Provide the (x, y) coordinate of the cell's center where the given text is located.  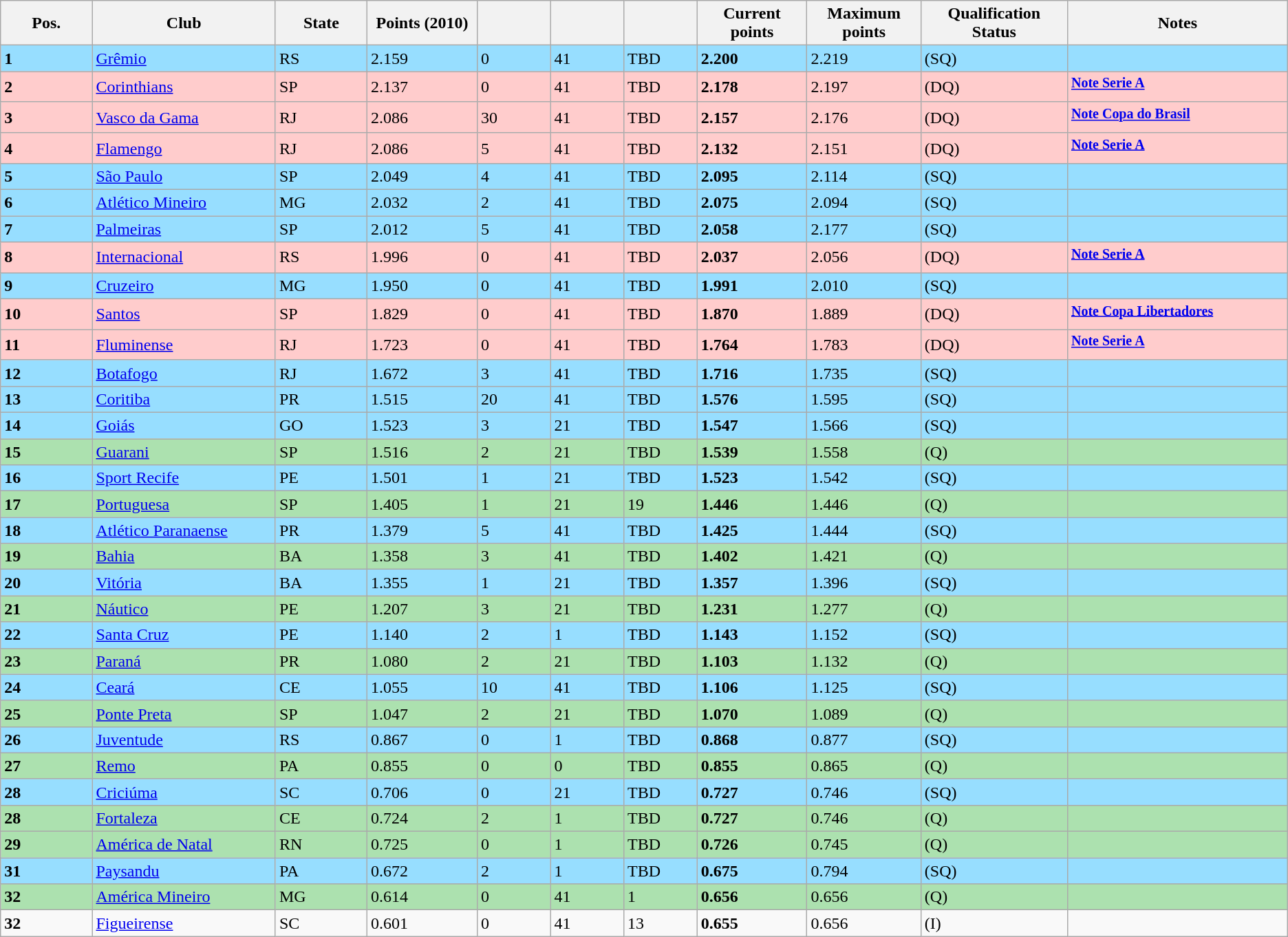
30 (513, 117)
1.991 (752, 286)
Note Copa do Brasil (1177, 117)
6 (47, 203)
Internacional (184, 257)
State (321, 23)
2.114 (864, 177)
1.716 (752, 373)
1.566 (864, 426)
1.396 (864, 583)
1.402 (752, 557)
1.231 (752, 609)
29 (47, 845)
25 (47, 713)
2.197 (864, 87)
2.032 (422, 203)
1.047 (422, 713)
1.996 (422, 257)
1.783 (864, 345)
1.425 (752, 530)
14 (47, 426)
RN (321, 845)
1.125 (864, 687)
0.601 (422, 923)
2.058 (752, 229)
Náutico (184, 609)
2.151 (864, 149)
1.829 (422, 314)
0.867 (422, 740)
Vitória (184, 583)
1.542 (864, 478)
GO (321, 426)
1.143 (752, 635)
Note Copa Libertadores (1177, 314)
Pos. (47, 23)
1.357 (752, 583)
2.137 (422, 87)
Santa Cruz (184, 635)
Fortaleza (184, 819)
0.614 (422, 897)
23 (47, 661)
Sport Recife (184, 478)
0.865 (864, 766)
2.157 (752, 117)
Bahia (184, 557)
22 (47, 635)
1.516 (422, 452)
0.877 (864, 740)
1.132 (864, 661)
1.515 (422, 400)
1.055 (422, 687)
Santos (184, 314)
Paraná (184, 661)
Maximum points (864, 23)
1.080 (422, 661)
9 (47, 286)
0.794 (864, 871)
1.277 (864, 609)
1.539 (752, 452)
0.675 (752, 871)
Notes (1177, 23)
1.950 (422, 286)
0.725 (422, 845)
1.379 (422, 530)
2.159 (422, 58)
Grêmio (184, 58)
1.576 (752, 400)
Fluminense (184, 345)
15 (47, 452)
1.672 (422, 373)
2.177 (864, 229)
Portuguesa (184, 504)
2.094 (864, 203)
1.558 (864, 452)
Ponte Preta (184, 713)
Flamengo (184, 149)
1.723 (422, 345)
17 (47, 504)
1.444 (864, 530)
Atlético Mineiro (184, 203)
1.140 (422, 635)
1.547 (752, 426)
Paysandu (184, 871)
1.405 (422, 504)
1.870 (752, 314)
26 (47, 740)
1.103 (752, 661)
Guarani (184, 452)
8 (47, 257)
0.868 (752, 740)
América de Natal (184, 845)
Coritiba (184, 400)
0.726 (752, 845)
Palmeiras (184, 229)
2.012 (422, 229)
0.706 (422, 792)
2.075 (752, 203)
16 (47, 478)
Atlético Paranaense (184, 530)
1.070 (752, 713)
1.889 (864, 314)
1.358 (422, 557)
Qualification Status (994, 23)
0.745 (864, 845)
América Mineiro (184, 897)
Cruzeiro (184, 286)
2.178 (752, 87)
1.764 (752, 345)
Corinthians (184, 87)
24 (47, 687)
2.219 (864, 58)
12 (47, 373)
Juventude (184, 740)
1.207 (422, 609)
Vasco da Gama (184, 117)
0.655 (752, 923)
2.095 (752, 177)
Ceará (184, 687)
11 (47, 345)
2.010 (864, 286)
2.200 (752, 58)
Points (2010) (422, 23)
1.355 (422, 583)
0.724 (422, 819)
1.106 (752, 687)
São Paulo (184, 177)
1.089 (864, 713)
2.132 (752, 149)
27 (47, 766)
Figueirense (184, 923)
2.056 (864, 257)
1.501 (422, 478)
Criciúma (184, 792)
2.176 (864, 117)
1.152 (864, 635)
1.595 (864, 400)
1.421 (864, 557)
1.735 (864, 373)
Remo (184, 766)
2.037 (752, 257)
Botafogo (184, 373)
0.672 (422, 871)
Club (184, 23)
Current points (752, 23)
7 (47, 229)
(I) (994, 923)
18 (47, 530)
31 (47, 871)
2.049 (422, 177)
Goiás (184, 426)
